Scan for the cell matching the given text and deliver its (x, y) coordinate at center. 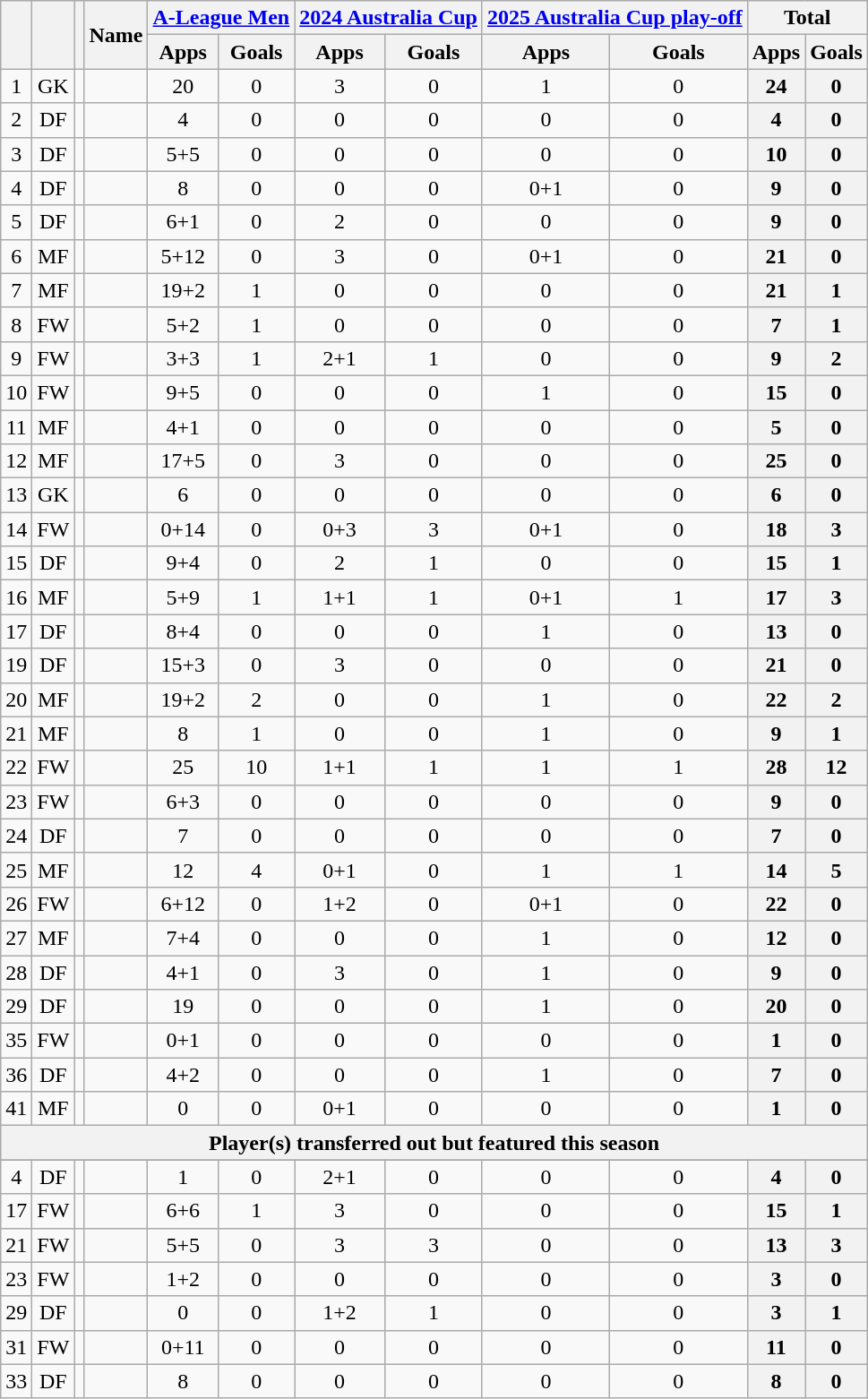
2024 Australia Cup (389, 18)
4+2 (183, 1075)
33 (16, 1381)
17+5 (183, 461)
36 (16, 1075)
A-League Men (221, 18)
9+4 (183, 563)
3+3 (183, 358)
5+2 (183, 324)
0+3 (340, 529)
7+4 (183, 938)
Total (807, 18)
27 (16, 938)
9+5 (183, 392)
6+12 (183, 904)
16 (16, 597)
2025 Australia Cup play-off (614, 18)
6+6 (183, 1211)
35 (16, 1041)
8+4 (183, 631)
0+14 (183, 529)
26 (16, 904)
Name (116, 35)
18 (776, 529)
0+11 (183, 1347)
41 (16, 1109)
6+1 (183, 222)
5+12 (183, 256)
31 (16, 1347)
15+3 (183, 665)
Player(s) transferred out but featured this season (434, 1143)
5+9 (183, 597)
6+3 (183, 802)
